Detect which cell encompasses the target text, then output its (x, y) center coordinate. 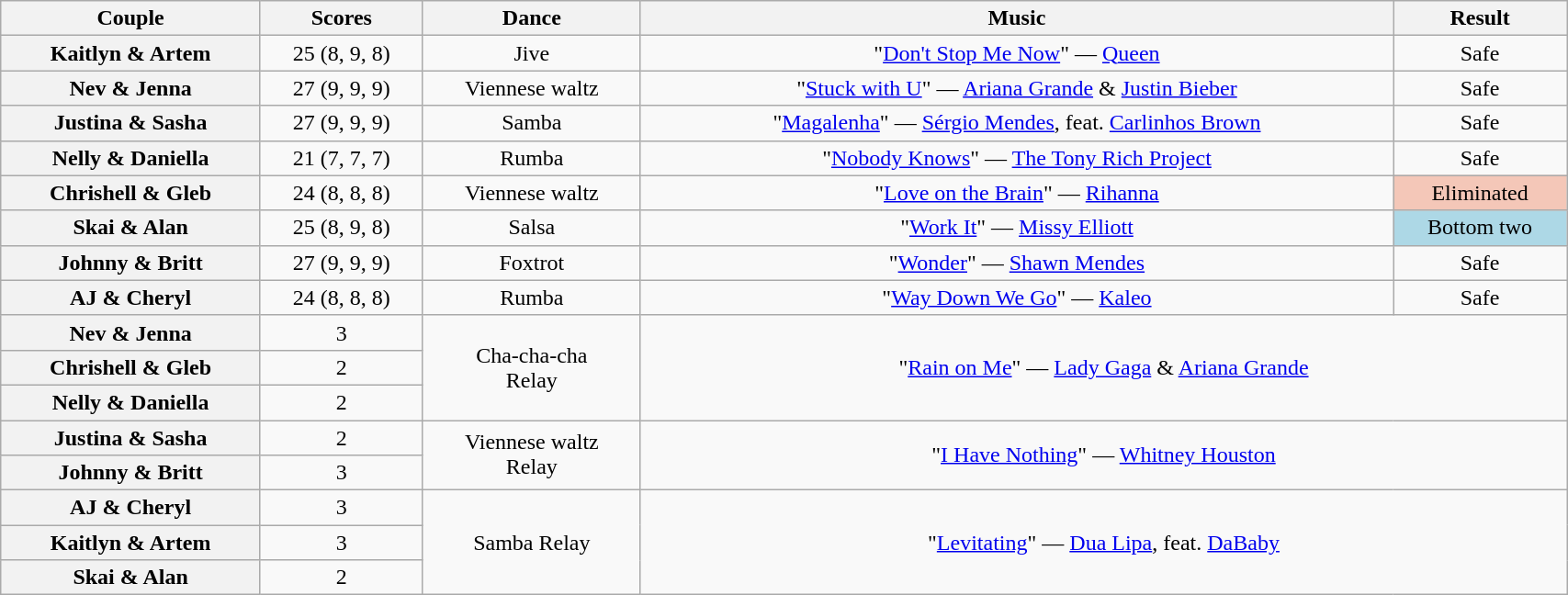
Jive (531, 53)
Samba (531, 123)
Eliminated (1481, 193)
"Love on the Brain" — Rihanna (1016, 193)
Samba Relay (531, 543)
"Stuck with U" — Ariana Grande & Justin Bieber (1016, 88)
"Rain on Me" — Lady Gaga & Ariana Grande (1103, 367)
Cha-cha-chaRelay (531, 367)
Couple (130, 18)
Result (1481, 18)
"Magalenha" — Sérgio Mendes, feat. Carlinhos Brown (1016, 123)
Music (1016, 18)
"Levitating" — Dua Lipa, feat. DaBaby (1103, 543)
Salsa (531, 228)
"Wonder" — Shawn Mendes (1016, 263)
"Don't Stop Me Now" — Queen (1016, 53)
Dance (531, 18)
Bottom two (1481, 228)
Foxtrot (531, 263)
21 (7, 7, 7) (342, 158)
"Nobody Knows" — The Tony Rich Project (1016, 158)
"Work It" — Missy Elliott (1016, 228)
Viennese waltzRelay (531, 455)
"I Have Nothing" — Whitney Houston (1103, 455)
Scores (342, 18)
"Way Down We Go" — Kaleo (1016, 297)
